Capture the cell that displays the provided text and extract its [x, y] central coordinate. 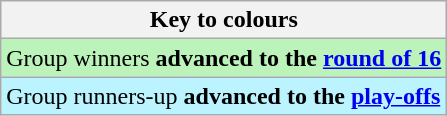
Group winners advanced to the round of 16 [224, 58]
Group runners-up advanced to the play-offs [224, 96]
Key to colours [224, 20]
